Pinpoint the cell where the given text exists, returning its (x, y) midpoint coordinate. 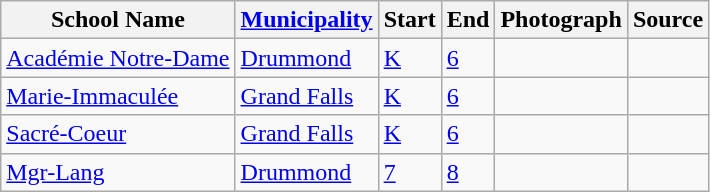
Académie Notre-Dame (118, 58)
School Name (118, 20)
Source (668, 20)
7 (410, 172)
Mgr-Lang (118, 172)
Start (410, 20)
Photograph (561, 20)
8 (468, 172)
Sacré-Coeur (118, 134)
End (468, 20)
Municipality (306, 20)
Marie-Immaculée (118, 96)
